Locate the cell with the specified text and output its (x, y) center coordinate. 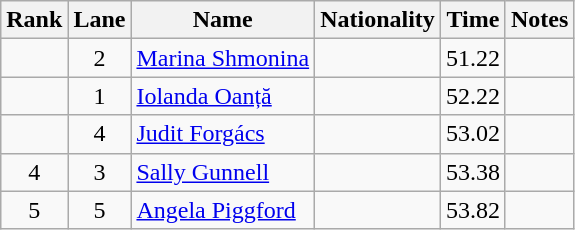
2 (100, 58)
3 (100, 172)
Marina Shmonina (223, 58)
52.22 (472, 96)
Time (472, 20)
Nationality (378, 20)
53.38 (472, 172)
Sally Gunnell (223, 172)
1 (100, 96)
Name (223, 20)
51.22 (472, 58)
Iolanda Oanță (223, 96)
Angela Piggford (223, 210)
Judit Forgács (223, 134)
Notes (539, 20)
53.02 (472, 134)
53.82 (472, 210)
Rank (34, 20)
Lane (100, 20)
